Detect which cell encompasses the target text, then output its [x, y] center coordinate. 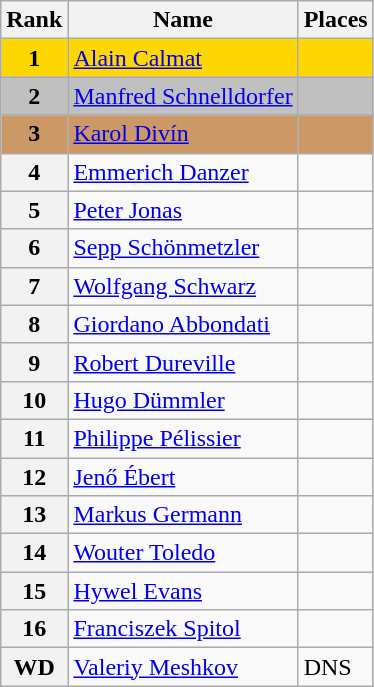
Sepp Schönmetzler [183, 248]
Jenő Ébert [183, 477]
Emmerich Danzer [183, 172]
Peter Jonas [183, 210]
Markus Germann [183, 515]
Hywel Evans [183, 591]
3 [34, 134]
16 [34, 629]
Franciszek Spitol [183, 629]
Manfred Schnelldorfer [183, 96]
Alain Calmat [183, 58]
5 [34, 210]
14 [34, 553]
11 [34, 438]
12 [34, 477]
DNS [336, 667]
Philippe Pélissier [183, 438]
8 [34, 324]
15 [34, 591]
Hugo Dümmler [183, 400]
6 [34, 248]
1 [34, 58]
Wolfgang Schwarz [183, 286]
9 [34, 362]
2 [34, 96]
4 [34, 172]
7 [34, 286]
10 [34, 400]
Places [336, 20]
Karol Divín [183, 134]
Valeriy Meshkov [183, 667]
WD [34, 667]
Name [183, 20]
Wouter Toledo [183, 553]
Rank [34, 20]
Giordano Abbondati [183, 324]
Robert Dureville [183, 362]
13 [34, 515]
